Determine the [X, Y] coordinate at the center of the cell enclosing the given text.  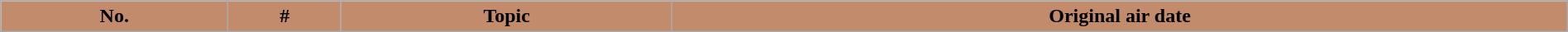
Original air date [1120, 16]
Topic [506, 16]
No. [114, 16]
# [284, 16]
